Search for the cell housing the specified text and yield its [x, y] center coordinate. 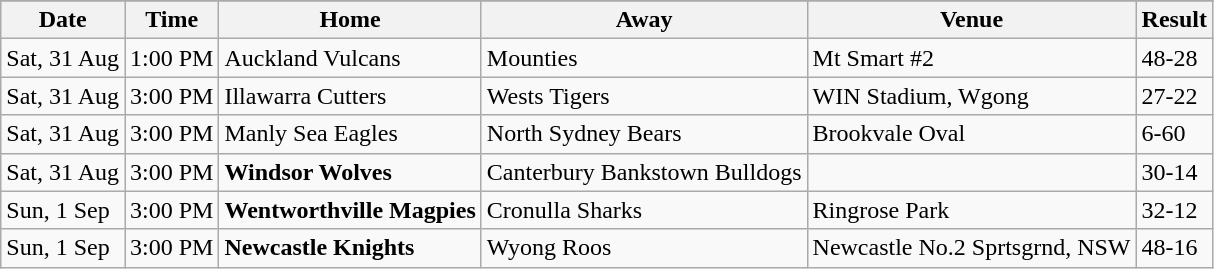
Newcastle No.2 Sprtsgrnd, NSW [972, 248]
1:00 PM [171, 58]
Canterbury Bankstown Bulldogs [644, 172]
Wentworthville Magpies [350, 210]
Time [171, 20]
Brookvale Oval [972, 134]
32-12 [1174, 210]
Cronulla Sharks [644, 210]
Ringrose Park [972, 210]
27-22 [1174, 96]
Auckland Vulcans [350, 58]
Windsor Wolves [350, 172]
Venue [972, 20]
Away [644, 20]
Wests Tigers [644, 96]
Home [350, 20]
Date [63, 20]
Illawarra Cutters [350, 96]
WIN Stadium, Wgong [972, 96]
48-16 [1174, 248]
Mounties [644, 58]
6-60 [1174, 134]
30-14 [1174, 172]
Mt Smart #2 [972, 58]
Newcastle Knights [350, 248]
Result [1174, 20]
Wyong Roos [644, 248]
48-28 [1174, 58]
Manly Sea Eagles [350, 134]
North Sydney Bears [644, 134]
